Scan for the cell matching the given text and deliver its (x, y) coordinate at center. 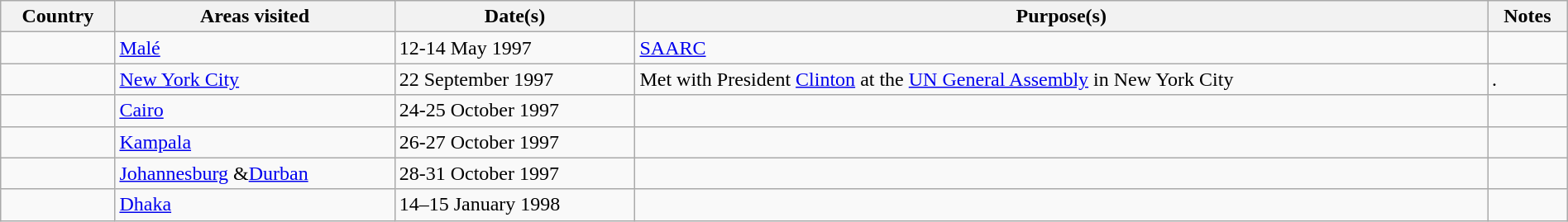
Kampala (255, 142)
28-31 October 1997 (514, 173)
12-14 May 1997 (514, 48)
Date(s) (514, 17)
Johannesburg &Durban (255, 173)
Cairo (255, 111)
Notes (1528, 17)
26-27 October 1997 (514, 142)
22 September 1997 (514, 79)
New York City (255, 79)
Met with President Clinton at the UN General Assembly in New York City (1062, 79)
Areas visited (255, 17)
Country (58, 17)
. (1528, 79)
Purpose(s) (1062, 17)
SAARC (1062, 48)
Malé (255, 48)
24-25 October 1997 (514, 111)
14–15 January 1998 (514, 205)
Dhaka (255, 205)
